Provide the [X, Y] coordinate of the cell's center where the given text is located.  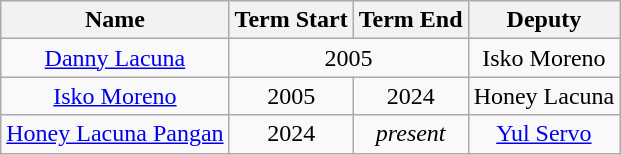
Yul Servo [544, 134]
Name [115, 20]
present [410, 134]
Term Start [291, 20]
Honey Lacuna [544, 96]
Honey Lacuna Pangan [115, 134]
Term End [410, 20]
Danny Lacuna [115, 58]
Deputy [544, 20]
